Output the (x, y) coordinate of the center of the cell containing the given text.  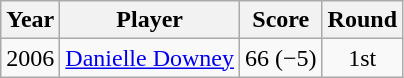
Score (280, 20)
2006 (30, 58)
66 (−5) (280, 58)
Player (150, 20)
Year (30, 20)
1st (362, 58)
Round (362, 20)
Danielle Downey (150, 58)
